Return the [x, y] coordinate for the center point of the cell that contains the specified text.  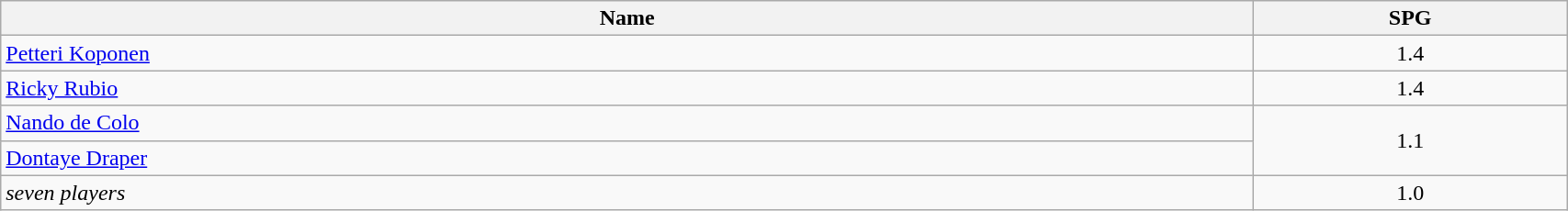
SPG [1411, 18]
1.0 [1411, 193]
Dontaye Draper [627, 158]
Nando de Colo [627, 123]
Name [627, 18]
Petteri Koponen [627, 53]
1.1 [1411, 140]
Ricky Rubio [627, 88]
seven players [627, 193]
